Determine the [X, Y] coordinate at the center of the cell enclosing the given text.  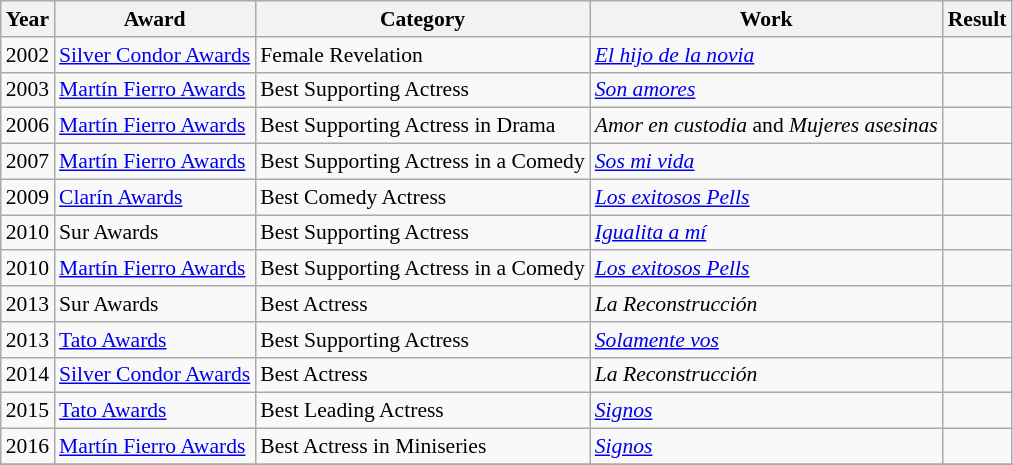
Clarín Awards [154, 197]
Year [28, 19]
Son amores [766, 90]
El hijo de la novia [766, 55]
2007 [28, 162]
Best Actress in Miniseries [422, 447]
2006 [28, 126]
Igualita a mí [766, 233]
Amor en custodia and Mujeres asesinas [766, 126]
Best Leading Actress [422, 411]
Best Supporting Actress in Drama [422, 126]
Category [422, 19]
2015 [28, 411]
2009 [28, 197]
2016 [28, 447]
Best Comedy Actress [422, 197]
2014 [28, 375]
Award [154, 19]
Solamente vos [766, 340]
Work [766, 19]
2003 [28, 90]
Sos mi vida [766, 162]
Result [978, 19]
2002 [28, 55]
Female Revelation [422, 55]
